Capture the cell that displays the provided text and extract its [x, y] central coordinate. 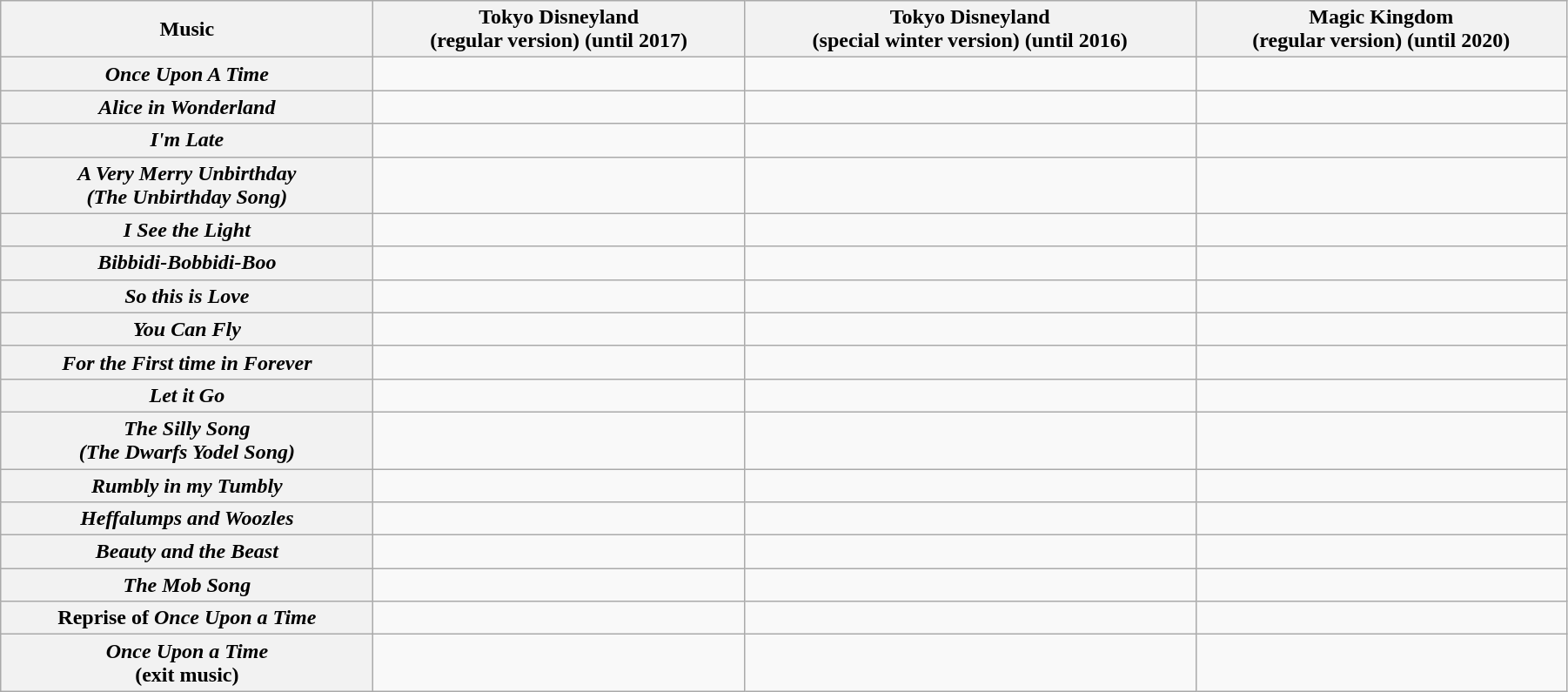
Alice in Wonderland [187, 107]
Beauty and the Beast [187, 552]
I See the Light [187, 230]
For the First time in Forever [187, 362]
Rumbly in my Tumbly [187, 485]
The Mob Song [187, 585]
Reprise of Once Upon a Time [187, 618]
I'm Late [187, 140]
A Very Merry Unbirthday(The Unbirthday Song) [187, 185]
Tokyo Disneyland (regular version) (until 2017) [559, 30]
Magic Kingdom (regular version) (until 2020) [1381, 30]
Heffalumps and Woozles [187, 519]
Music [187, 30]
You Can Fly [187, 329]
Once Upon a Time(exit music) [187, 663]
So this is Love [187, 296]
Let it Go [187, 395]
The Silly Song(The Dwarfs Yodel Song) [187, 440]
Tokyo Disneyland (special winter version) (until 2016) [969, 30]
Bibbidi-Bobbidi-Boo [187, 263]
Once Upon A Time [187, 74]
